Search for the cell housing the specified text and yield its (x, y) center coordinate. 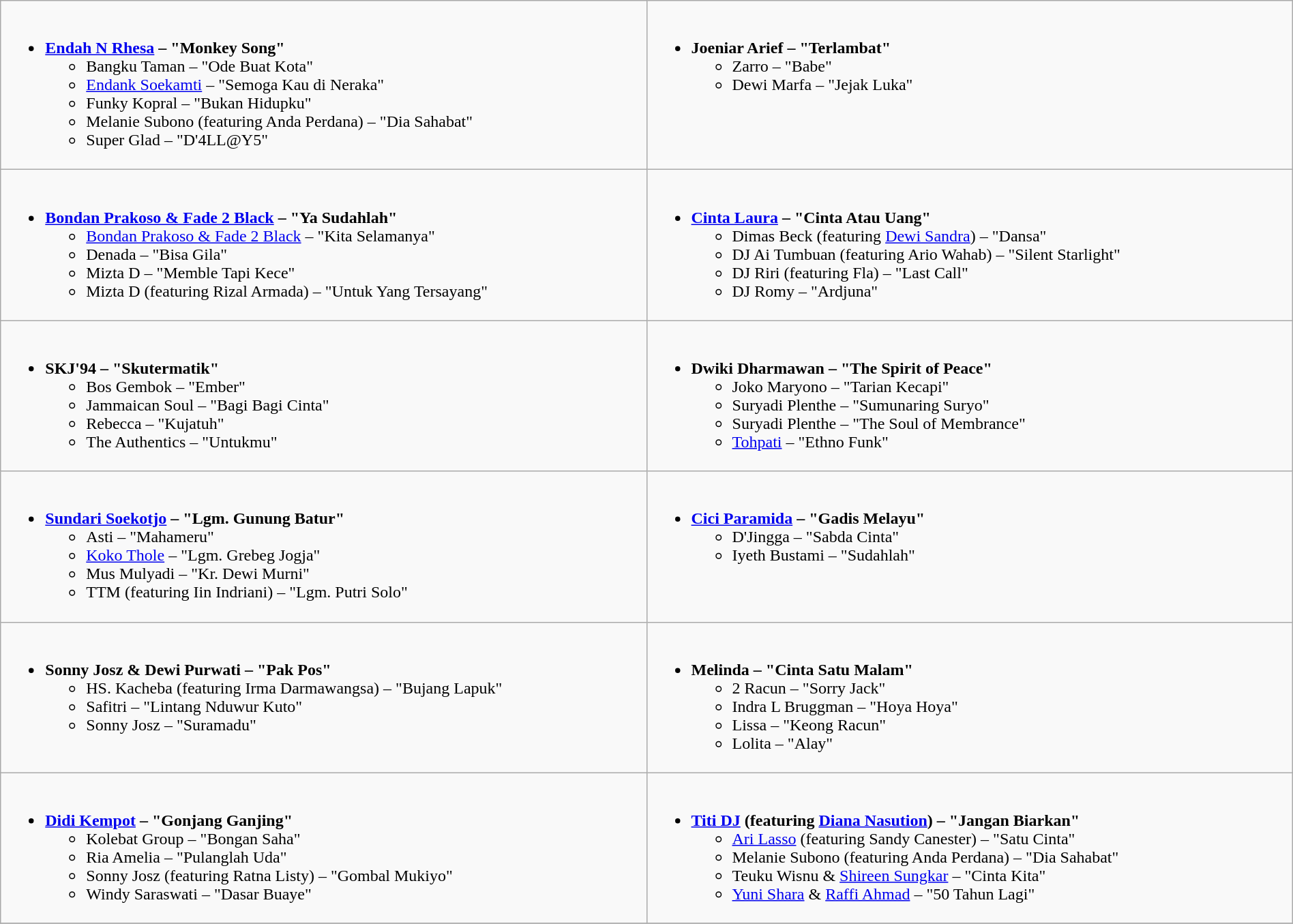
Melinda – "Cinta Satu Malam"2 Racun – "Sorry Jack"Indra L Bruggman – "Hoya Hoya"Lissa – "Keong Racun"Lolita – "Alay" (970, 697)
Joeniar Arief – "Terlambat"Zarro – "Babe"Dewi Marfa – "Jejak Luka" (970, 85)
Cici Paramida – "Gadis Melayu"D'Jingga – "Sabda Cinta"Iyeth Bustami – "Sudahlah" (970, 547)
Sonny Josz & Dewi Purwati – "Pak Pos"HS. Kacheba (featuring Irma Darmawangsa) – "Bujang Lapuk"Safitri – "Lintang Nduwur Kuto"Sonny Josz – "Suramadu" (323, 697)
SKJ'94 – "Skutermatik"Bos Gembok – "Ember"Jammaican Soul – "Bagi Bagi Cinta"Rebecca – "Kujatuh"The Authentics – "Untukmu" (323, 396)
